Return [x, y] of the center of cell containing provided text 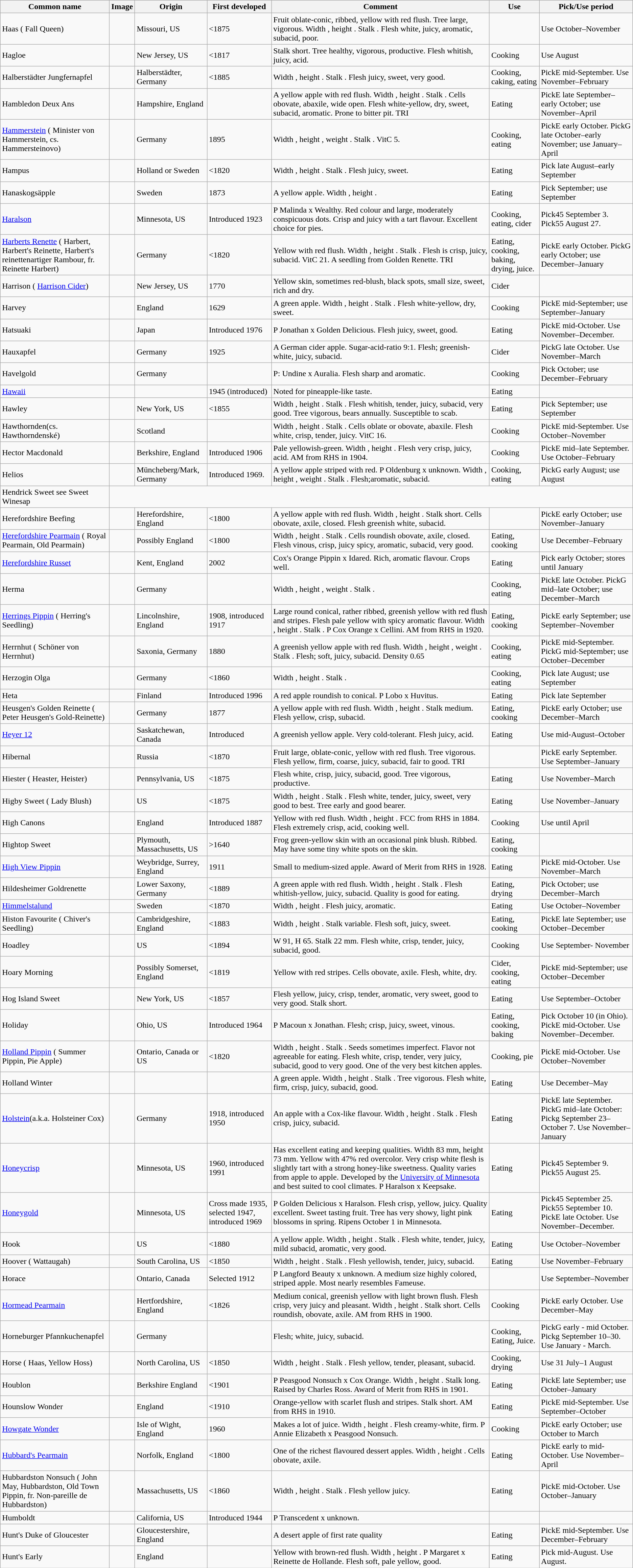
Massachusetts, US [171, 1491]
Pick45 September 25. Pick55 September 10. PickE late October. Use November–December. [586, 1212]
Histon Favourite ( Chiver's Seedling) [55, 923]
Flesh yellow, juicy, crisp, tender, aromatic, very sweet, good to very good. Stalk short. [381, 998]
Hog Island Sweet [55, 998]
Pick early October; stores until January [586, 562]
1945 (introduced) [239, 391]
Heyer 12 [55, 735]
Lower Saxony, Germany [171, 889]
Small to medium-sized apple. Award of Merit from RHS in 1928. [381, 866]
PickE mid-October. Use October–November [586, 1056]
Horace [55, 1279]
Hambledon Deux Ans [55, 104]
Common name [55, 7]
<1901 [239, 1385]
Hibernal [55, 757]
Hertfordshire, England [171, 1305]
Cambridgeshire, England [171, 923]
Comment [381, 7]
PickG late October. Use November–March [586, 352]
Holstein(a.k.a. Holsteiner Cox) [55, 1119]
California, US [171, 1518]
Kent, England [171, 562]
<1885 [239, 77]
A yellow apple. Width , height . Stalk . Flesh white, tender, juicy, mild subacid, aromatic, very good. [381, 1244]
North Carolina, US [171, 1363]
Hunt's Early [55, 1557]
Isle of Wight, England [171, 1429]
Width , height . Stalk . Flesh juicy, sweet, very good. [381, 77]
Harvey [55, 308]
Herma [55, 589]
First developed [239, 7]
Stalk short. Tree healthy, vigorous, productive. Flesh whitish, juicy, acid. [381, 55]
P Peasgood Nonsuch x Cox Orange. Width , height . Stalk long. Raised by Charles Ross. Award of Merit from RHS in 1901. [381, 1385]
Heusgen's Golden Reinette ( Peter Heusgen's Gold-Reinette) [55, 713]
<1826 [239, 1305]
Width , height . Stalk . Flesh juicy, sweet. [381, 170]
A greenish yellow apple. Very cold-tolerant. Flesh juicy, acid. [381, 735]
Horneburger Pfannkuchenapfel [55, 1336]
Holland or Sweden [171, 170]
A yellow apple striped with red. P Oldenburg x unknown. Width , height , weight . Stalk . Flesh;aromatic, subacid. [381, 474]
PickE early to mid-October. Use November–April [586, 1455]
Width , height , weight . Stalk . VitC 5. [381, 139]
Hagloe [55, 55]
Use September- November [586, 946]
Introduced 1923 [239, 219]
Hightop Sweet [55, 845]
<1889 [239, 889]
Cider, cooking, eating [514, 972]
Hampshire, England [171, 104]
One of the richest flavoured dessert apples. Width , height . Cells obovate, axile. [381, 1455]
Fruit large, oblate-conic, yellow with red flush. Tree vigorous. Flesh yellow, firm, coarse, juicy, subacid, fair to good. TRI [381, 757]
Pick October; use December–February [586, 374]
Herrings Pippin ( Herring's Seedling) [55, 620]
1960, introduced 1991 [239, 1168]
<1857 [239, 998]
Haas ( Fall Queen) [55, 29]
Introduced 1887 [239, 823]
PickE early October. PickG early October; use December–January [586, 255]
P Macoun x Jonathan. Flesh; crisp, juicy, sweet, vinous. [381, 1025]
Introduced 1996 [239, 695]
>1640 [239, 845]
Herefordshire Russet [55, 562]
PickE late September; use October–December [586, 923]
Berkshire England [171, 1385]
1911 [239, 866]
PickE late September. PickG mid–late October: Pickg September 23–October 7. Use November–January [586, 1119]
Pale yellowish-green. Width , height . Flesh very crisp, juicy, acid. AM from RHS in 1904. [381, 453]
Use November–January [586, 801]
Pennsylvania, US [171, 779]
PickE mid-October. Use November–December. [586, 330]
Fruit oblate-conic, ribbed, yellow with red flush. Tree large, vigorous. Width , height . Stalk . Flesh white, juicy, aromatic, subacid, poor. [381, 29]
Origin [171, 7]
<1880 [239, 1244]
An apple with a Cox-like flavour. Width , height . Stalk . Flesh crisp, juicy, subacid. [381, 1119]
P Jonathan x Golden Delicious. Flesh juicy, sweet, good. [381, 330]
Frog green-yellow skin with an occasional pink blush. Ribbed. May have some tiny white spots on the skin. [381, 845]
Hector Macdonald [55, 453]
Width , height . Stalk . Cells oblate or obovate, abaxile. Flesh white, crisp, tender, juicy. VitC 16. [381, 431]
Hawaii [55, 391]
PickE early September; use September–November [586, 620]
Herefordshire Beefing [55, 518]
Herefordshire Pearmain ( Royal Pearmain, Old Pearmain) [55, 541]
1770 [239, 286]
Width , height . Stalk . Flesh yellow, tender, pleasant, subacid. [381, 1363]
Honeygold [55, 1212]
Finland [171, 695]
1925 [239, 352]
Use August [586, 55]
PickE late September–early October; use November–April [586, 104]
Haralson [55, 219]
Hildesheimer Goldrenette [55, 889]
PickE mid-September. Use September–October [586, 1406]
Pick45 September 3. Pick55 August 27. [586, 219]
High View Pippin [55, 866]
PickG early August; use August [586, 474]
Pick October; use December–March [586, 889]
Cox's Orange Pippin x Idared. Rich, aromatic flavour. Crops well. [381, 562]
PickE late September; use October–January [586, 1385]
Use September–November [586, 1279]
Yellow with red flush. Width , height . FCC from RHS in 1884. Flesh extremely crisp, acid, cooking well. [381, 823]
Weybridge, Surrey, England [171, 866]
Use 31 July–1 August [586, 1363]
Width , height . Stalk . Flesh yellow juicy. [381, 1491]
Hendrick Sweet see Sweet Winesap [55, 497]
PickE early October; use December–March [586, 713]
Hoadley [55, 946]
Possibly England [171, 541]
PickE mid-October. Use October–January [586, 1491]
PickE mid-September. Use November–February [586, 77]
1873 [239, 193]
Hubbard's Pearmain [55, 1455]
Herefordshire, England [171, 518]
P Transcedent x unknown. [381, 1518]
Hounslow Wonder [55, 1406]
Hook [55, 1244]
<1883 [239, 923]
P Malinda x Wealthy. Red colour and large, moderately conspicuous dots. Crisp and juicy with a tart flavour. Excellent choice for pies. [381, 219]
Saskatchewan, Canada [171, 735]
Use [514, 7]
Herrnhut ( Schöner von Herrnhut) [55, 651]
PickE early October; use November–January [586, 518]
Harrison ( Harrison Cider) [55, 286]
Width , height . Stalk . Flesh white, tender, juicy, sweet, very good to best. Tree early and good bearer. [381, 801]
<1855 [239, 409]
Hanaskogsäpple [55, 193]
1908, introduced 1917 [239, 620]
Hoover ( Wattaugah) [55, 1261]
Scotland [171, 431]
Width , height . Stalk . [381, 678]
A green apple. Width , height . Stalk . Tree vigorous. Flesh white, firm, crisp, juicy, subacid, good. [381, 1083]
Cross made 1935, selected 1947, introduced 1969 [239, 1212]
Plymouth, Massachusetts, US [171, 845]
Hawley [55, 409]
Width , height , weight . Stalk . [381, 589]
Müncheberg/Mark, Germany [171, 474]
Cooking, eating, cider [514, 219]
Halberstädter Jungfernapfel [55, 77]
Honeycrisp [55, 1168]
High Canons [55, 823]
Hawthornden(cs. Hawthorndenské) [55, 431]
W 91, H 65. Stalk 22 mm. Flesh white, crisp, tender, juicy, subacid, good. [381, 946]
Hormead Pearmain [55, 1305]
PickE early October. PickG late October–early November; use January–April [586, 139]
A German cider apple. Sugar-acid-ratio 9:1. Flesh; greenish-white, juicy, subacid. [381, 352]
Pick late August–early September [586, 170]
Use until April [586, 823]
Use mid-August–October [586, 735]
Ontario, Canada [171, 1279]
Higby Sweet ( Lady Blush) [55, 801]
Holland Pippin ( Summer Pippin, Pie Apple) [55, 1056]
Howgate Wonder [55, 1429]
Width , height . Stalk . Flesh yellowish, tender, juicy, subacid. [381, 1261]
Makes a lot of juice. Width , height . Flesh creamy-white, firm. P Annie Elizabeth x Peasgood Nonsuch. [381, 1429]
Hiester ( Heaster, Heister) [55, 779]
1877 [239, 713]
Helios [55, 474]
PickE mid-September. Use October–November [586, 431]
PickE early October; use October to March [586, 1429]
Hunt's Duke of Gloucester [55, 1535]
Cooking, drying [514, 1363]
Ohio, US [171, 1025]
Halberstädter, Germany [171, 77]
1918, introduced 1950 [239, 1119]
Use November–February [586, 1261]
Introduced 1964 [239, 1025]
<1819 [239, 972]
Yellow with brown-red flush. Width , height . P Margaret x Reinette de Hollande. Flesh soft, pale yellow, good. [381, 1557]
Cooking, Eating, Juice. [514, 1336]
Gloucestershire, England [171, 1535]
Hauxapfel [55, 352]
Width , height . Flesh juicy, aromatic. [381, 906]
Use December–February [586, 541]
Possibly Somerset, England [171, 972]
A green apple. Width , height . Stalk . Flesh white-yellow, dry, sweet. [381, 308]
Selected 1912 [239, 1279]
Berkshire, England [171, 453]
PickE mid-September; use September–January [586, 308]
Flesh; white, juicy, subacid. [381, 1336]
Herzogin Olga [55, 678]
Eating, cooking, baking, drying, juice. [514, 255]
Orange-yellow with scarlet flush and stripes. Stalk short. AM from RHS in 1910. [381, 1406]
Ontario, Canada or US [171, 1056]
Cooking, pie [514, 1056]
Holiday [55, 1025]
Yellow skin, sometimes red-blush, black spots, small size, sweet, rich and dry. [381, 286]
A yellow apple with red flush. Width , height . Stalk medium. Flesh yellow, crisp, subacid. [381, 713]
1895 [239, 139]
A desert apple of first rate quality [381, 1535]
Saxonia, Germany [171, 651]
1629 [239, 308]
Width , height . Stalk . Cells roundish obovate, axile, closed. Flesh vinous, crisp, juicy spicy, aromatic, subacid, very good. [381, 541]
Pick/Use period [586, 7]
Image [122, 7]
P Langford Beauty x unknown. A medium size highly colored, striped apple. Most nearly resembles Fameuse. [381, 1279]
Himmelstalund [55, 906]
PickE mid-October. Use November–March [586, 866]
PickE early October. Use December–May [586, 1305]
Heta [55, 695]
PickE mid-September. Use December–February [586, 1535]
Yellow with red stripes. Cells obovate, axile. Flesh, white, dry. [381, 972]
PickE mid-September. PickG mid-September; use October–December [586, 651]
Introduced [239, 735]
PickE mid–late September. Use October–February [586, 453]
Eating, cooking, baking [514, 1025]
Pick October 10 (in Ohio). PickE mid-October. Use November–December. [586, 1025]
Introduced 1969. [239, 474]
Cooking, caking, eating [514, 77]
A greenish yellow apple with red flush. Width , height , weight . Stalk . Flesh; soft, juicy, subacid. Density 0.65 [381, 651]
Hammerstein ( Minister von Hammerstein, cs. Hammersteinovo) [55, 139]
Horse ( Haas, Yellow Hoss) [55, 1363]
<1910 [239, 1406]
A yellow apple. Width , height . [381, 193]
1880 [239, 651]
Hoary Morning [55, 972]
Use September–October [586, 998]
Norfolk, England [171, 1455]
Havelgold [55, 374]
Noted for pineapple-like taste. [381, 391]
2002 [239, 562]
P: Undine x Auralia. Flesh sharp and aromatic. [381, 374]
South Carolina, US [171, 1261]
Use December–May [586, 1083]
Russia [171, 757]
Use November–March [586, 779]
Yellow with red flush. Width , height . Stalk . Flesh is crisp, juicy, subacid. VitC 21. A seedling from Golden Renette. TRI [381, 255]
Holland Winter [55, 1083]
Flesh white, crisp, juicy, subacid, good. Tree vigorous, productive. [381, 779]
Humboldt [55, 1518]
Houblon [55, 1385]
Pick mid-August. Use August. [586, 1557]
<1894 [239, 946]
Width , height . Stalk . Flesh whitish, tender, juicy, subacid, very good. Tree vigorous, bears annually. Susceptible to scab. [381, 409]
Width , height . Stalk variable. Flesh soft, juicy, sweet. [381, 923]
PickG early - mid October. Pickg September 10–30. Use January - March. [586, 1336]
Hubbardston Nonsuch ( John May, Hubbardston, Old Town Pippin, fr. Non-pareille de Hubbardston) [55, 1491]
Introduced 1906 [239, 453]
Harberts Renette ( Harbert, Harbert's Reinette, Harbert's reinettenartiger Rambour, fr. Reinette Harbert) [55, 255]
PickE mid-September; use October–December [586, 972]
Japan [171, 330]
Missouri, US [171, 29]
Pick late August; use September [586, 678]
Introduced 1976 [239, 330]
Pick45 September 9. Pick55 August 25. [586, 1168]
1960 [239, 1429]
PickE early September. Use September–January [586, 757]
PickE late October. PickG mid–late October; use December–March [586, 589]
Eating, drying [514, 889]
A green apple with red flush. Width , height . Stalk . Flesh whitish-yellow, juicy, subacid. Quality is good for eating. [381, 889]
Introduced 1944 [239, 1518]
Hatsuaki [55, 330]
Hampus [55, 170]
<1817 [239, 55]
A red apple roundish to conical. P Lobo x Huvitus. [381, 695]
A yellow apple with red flush. Width , height . Stalk short. Cells obovate, axile, closed. Flesh greenish white, subacid. [381, 518]
Lincolnshire, England [171, 620]
Pick late September [586, 695]
